From the cell containing the given text, extract its center point as (x, y) coordinate. 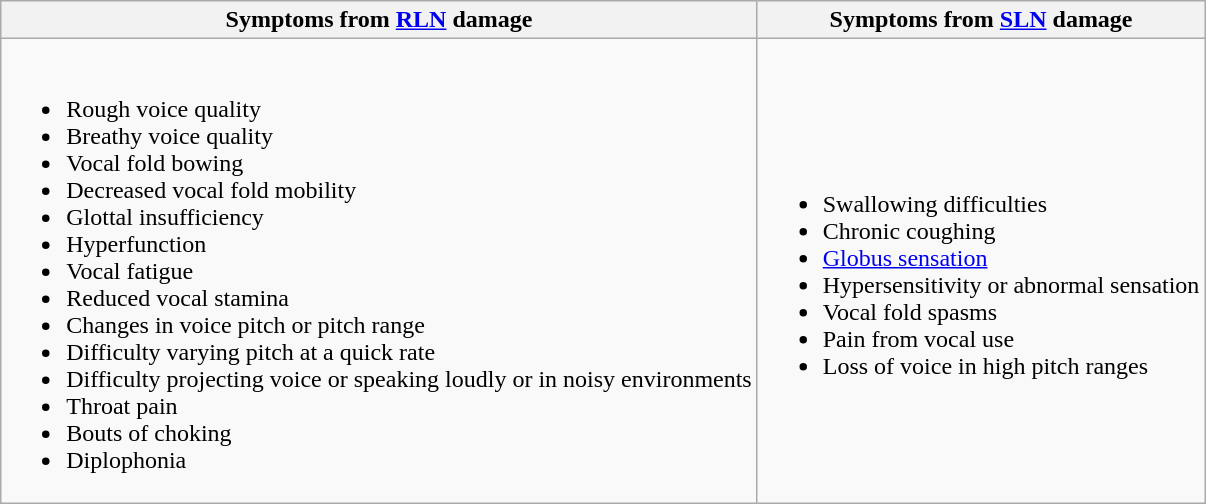
Symptoms from SLN damage (981, 20)
Symptoms from RLN damage (379, 20)
